Provide the [x, y] coordinate of the cell's center where the given text is located.  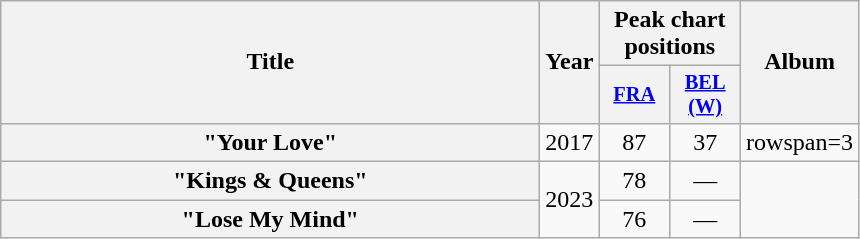
Title [270, 62]
78 [634, 181]
87 [634, 142]
76 [634, 219]
2023 [570, 200]
rowspan=3 [800, 142]
BEL(W) [706, 95]
Year [570, 62]
Peak chart positions [670, 34]
2017 [570, 142]
"Lose My Mind" [270, 219]
"Kings & Queens" [270, 181]
"Your Love" [270, 142]
Album [800, 62]
37 [706, 142]
FRA [634, 95]
